Output the [x, y] coordinate of the center of the cell containing the given text.  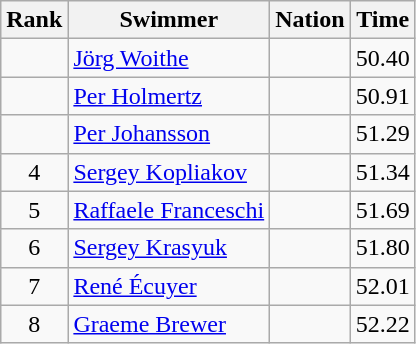
Rank [34, 20]
Graeme Brewer [169, 324]
52.01 [382, 286]
5 [34, 210]
52.22 [382, 324]
50.40 [382, 58]
Swimmer [169, 20]
50.91 [382, 96]
Sergey Kopliakov [169, 172]
Time [382, 20]
Sergey Krasyuk [169, 248]
51.29 [382, 134]
6 [34, 248]
Raffaele Franceschi [169, 210]
4 [34, 172]
51.80 [382, 248]
7 [34, 286]
René Écuyer [169, 286]
51.34 [382, 172]
51.69 [382, 210]
Per Johansson [169, 134]
Per Holmertz [169, 96]
8 [34, 324]
Jörg Woithe [169, 58]
Nation [310, 20]
